Provide the [x, y] coordinate of the cell's center where the given text is located.  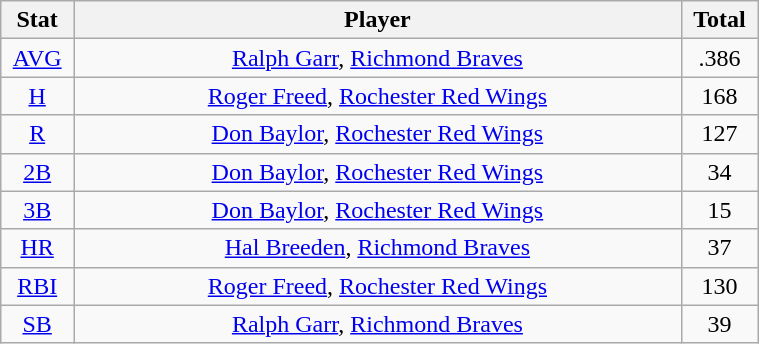
37 [719, 248]
HR [38, 248]
RBI [38, 286]
.386 [719, 58]
2B [38, 172]
H [38, 96]
34 [719, 172]
Player [378, 20]
R [38, 134]
Hal Breeden, Richmond Braves [378, 248]
Total [719, 20]
15 [719, 210]
AVG [38, 58]
39 [719, 324]
130 [719, 286]
127 [719, 134]
3B [38, 210]
SB [38, 324]
Stat [38, 20]
168 [719, 96]
